Provide the [X, Y] coordinate of the cell's center where the given text is located.  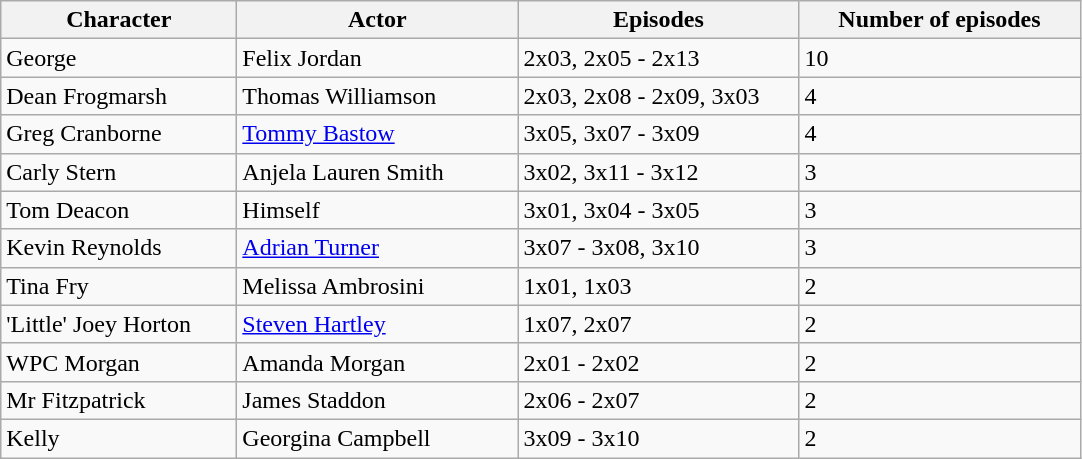
Melissa Ambrosini [378, 286]
Character [119, 20]
Greg Cranborne [119, 134]
Steven Hartley [378, 324]
Episodes [658, 20]
3x07 - 3x08, 3x10 [658, 248]
Dean Frogmarsh [119, 96]
3x01, 3x04 - 3x05 [658, 210]
1x01, 1x03 [658, 286]
2x06 - 2x07 [658, 400]
James Staddon [378, 400]
Mr Fitzpatrick [119, 400]
2x03, 2x08 - 2x09, 3x03 [658, 96]
'Little' Joey Horton [119, 324]
10 [940, 58]
Himself [378, 210]
Adrian Turner [378, 248]
2x03, 2x05 - 2x13 [658, 58]
3x05, 3x07 - 3x09 [658, 134]
1x07, 2x07 [658, 324]
Tom Deacon [119, 210]
Amanda Morgan [378, 362]
3x09 - 3x10 [658, 438]
Felix Jordan [378, 58]
Carly Stern [119, 172]
3x02, 3x11 - 3x12 [658, 172]
Actor [378, 20]
George [119, 58]
Tommy Bastow [378, 134]
Georgina Campbell [378, 438]
Tina Fry [119, 286]
Number of episodes [940, 20]
Thomas Williamson [378, 96]
Kelly [119, 438]
WPC Morgan [119, 362]
Anjela Lauren Smith [378, 172]
Kevin Reynolds [119, 248]
2x01 - 2x02 [658, 362]
